From the cell containing the given text, extract its center point as [x, y] coordinate. 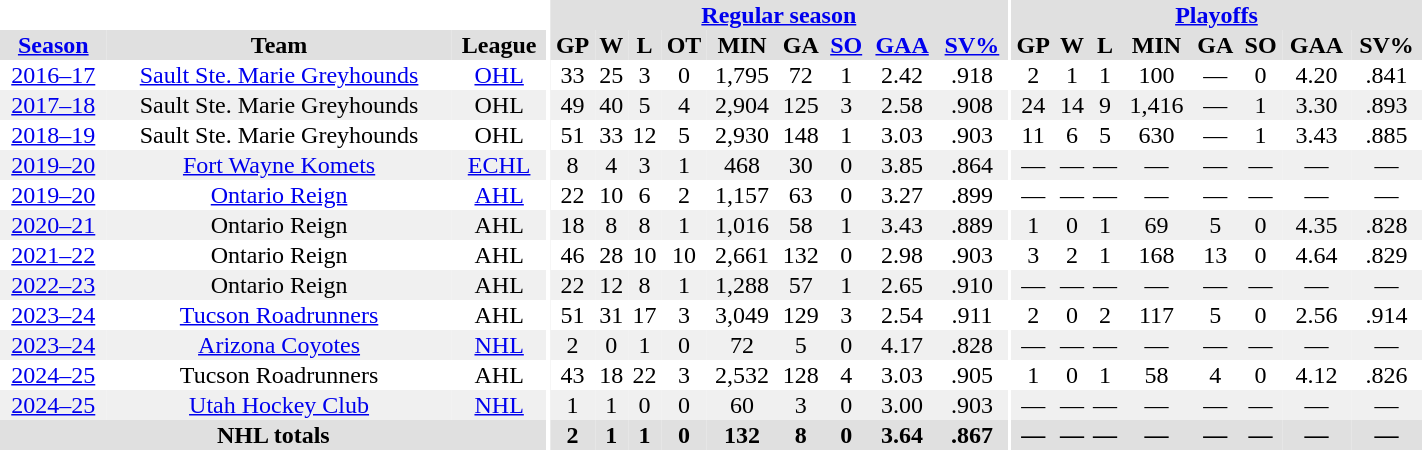
4.64 [1316, 255]
468 [742, 165]
4.35 [1316, 225]
.908 [972, 105]
.864 [972, 165]
Season [54, 45]
43 [572, 375]
2,661 [742, 255]
2018–19 [54, 135]
2,930 [742, 135]
1,795 [742, 75]
ECHL [500, 165]
630 [1157, 135]
.911 [972, 315]
1,416 [1157, 105]
.885 [1386, 135]
30 [801, 165]
4.20 [1316, 75]
117 [1157, 315]
148 [801, 135]
2016–17 [54, 75]
.914 [1386, 315]
2017–18 [54, 105]
2020–21 [54, 225]
3.00 [902, 405]
168 [1157, 255]
.841 [1386, 75]
14 [1072, 105]
4.17 [902, 345]
.905 [972, 375]
4.12 [1316, 375]
2.56 [1316, 315]
1,288 [742, 285]
9 [1104, 105]
.826 [1386, 375]
3.27 [902, 195]
1,157 [742, 195]
17 [644, 315]
100 [1157, 75]
.829 [1386, 255]
2,904 [742, 105]
28 [612, 255]
League [500, 45]
Fort Wayne Komets [280, 165]
3.30 [1316, 105]
128 [801, 375]
Utah Hockey Club [280, 405]
.918 [972, 75]
2022–23 [54, 285]
.867 [972, 435]
24 [1033, 105]
.889 [972, 225]
.899 [972, 195]
2,532 [742, 375]
13 [1215, 255]
49 [572, 105]
2.54 [902, 315]
1,016 [742, 225]
.910 [972, 285]
46 [572, 255]
3.64 [902, 435]
Team [280, 45]
60 [742, 405]
3.85 [902, 165]
2.58 [902, 105]
Regular season [778, 15]
2.42 [902, 75]
63 [801, 195]
125 [801, 105]
31 [612, 315]
.893 [1386, 105]
25 [612, 75]
69 [1157, 225]
57 [801, 285]
OT [684, 45]
129 [801, 315]
Playoffs [1216, 15]
40 [612, 105]
NHL totals [274, 435]
2.65 [902, 285]
3,049 [742, 315]
11 [1033, 135]
2.98 [902, 255]
Arizona Coyotes [280, 345]
2021–22 [54, 255]
